Find where the given text appears and provide that cell's center as (x, y) coordinate. 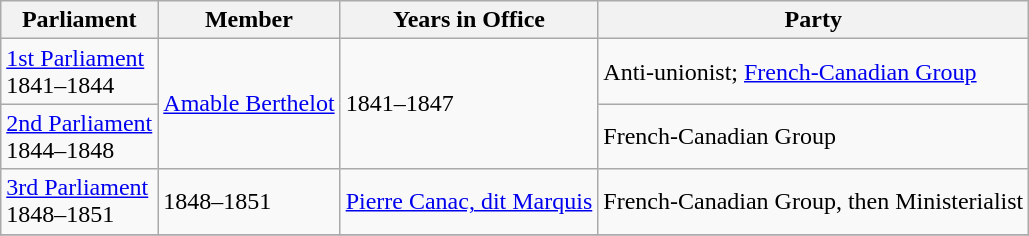
3rd Parliament1848–1851 (80, 202)
Amable Berthelot (249, 104)
Member (249, 20)
1848–1851 (249, 202)
Years in Office (469, 20)
Parliament (80, 20)
Party (814, 20)
1841–1847 (469, 104)
French-Canadian Group, then Ministerialist (814, 202)
Pierre Canac, dit Marquis (469, 202)
French-Canadian Group (814, 136)
2nd Parliament1844–1848 (80, 136)
1st Parliament1841–1844 (80, 72)
Anti-unionist; French-Canadian Group (814, 72)
